Detect which cell encompasses the target text, then output its (X, Y) center coordinate. 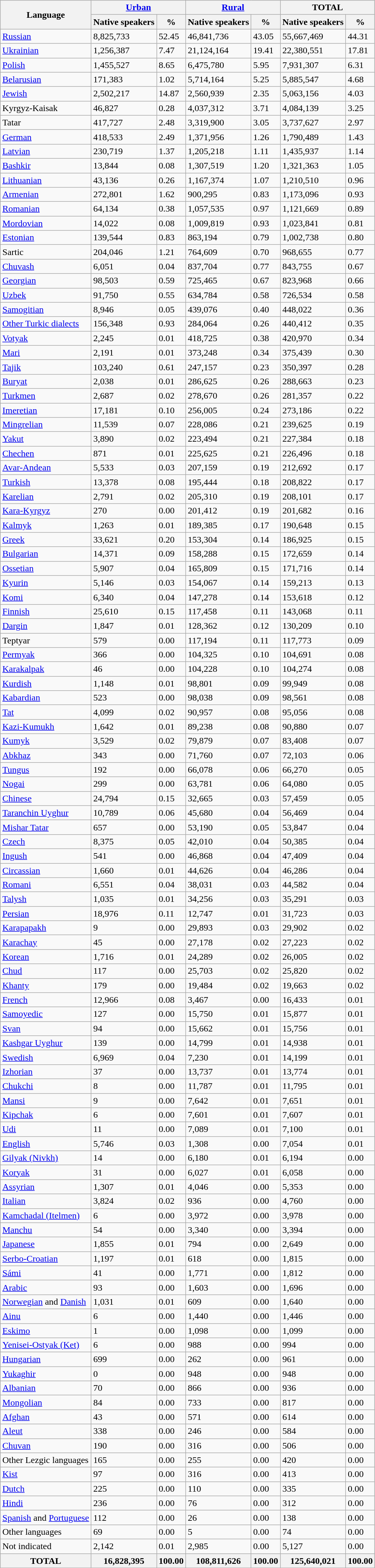
961 (313, 1359)
4,046 (218, 1187)
Yukaghir (46, 1374)
Tajik (46, 367)
6,058 (313, 1172)
19,663 (313, 985)
Chechen (46, 453)
Kara-Kyrgyz (46, 511)
128,362 (218, 626)
64,134 (124, 209)
225 (124, 1489)
13,774 (313, 1072)
6,340 (124, 597)
1,121,669 (313, 209)
45,680 (218, 813)
609 (218, 1302)
117 (124, 971)
127 (124, 1014)
104,228 (218, 669)
Estonian (46, 238)
15,756 (313, 1028)
45 (124, 942)
Urban (138, 8)
104,691 (313, 655)
50,385 (313, 841)
104,325 (218, 655)
256,005 (218, 410)
32,665 (218, 798)
1,023,841 (313, 223)
117,458 (218, 611)
Izhorian (46, 1072)
Avar-Andean (46, 468)
11,539 (124, 425)
46,827 (124, 108)
1.02 (171, 79)
2,687 (124, 396)
93 (124, 1287)
79,879 (218, 741)
192 (124, 770)
46 (124, 669)
117,194 (218, 640)
76 (218, 1503)
Russian (46, 36)
335 (313, 1489)
Tatar (46, 122)
97 (124, 1474)
Romani (46, 885)
225,625 (218, 453)
Korean (46, 957)
3.05 (265, 122)
272,801 (124, 195)
207,159 (218, 468)
440,412 (313, 324)
44,582 (313, 885)
Arabic (46, 1287)
55,667,469 (313, 36)
Norwegian and Danish (46, 1302)
14,938 (313, 1043)
159,213 (313, 583)
541 (124, 856)
273,186 (313, 410)
968,655 (313, 252)
366 (124, 655)
5,063,156 (313, 94)
4,099 (124, 712)
Koryak (46, 1172)
Tat (46, 712)
91,750 (124, 295)
38,031 (218, 885)
226,496 (313, 453)
190 (124, 1446)
1,173,096 (313, 195)
2.97 (360, 122)
1.20 (265, 165)
Dargin (46, 626)
12,747 (218, 914)
Other Turkic dialects (46, 324)
201,412 (218, 511)
44.31 (360, 36)
89,238 (218, 727)
571 (218, 1417)
Mishar Tatar (46, 827)
83,408 (313, 741)
171,383 (124, 79)
21,124,164 (218, 51)
Komi (46, 597)
255 (218, 1460)
14,199 (313, 1057)
634,784 (218, 295)
Greek (46, 540)
Belarusian (46, 79)
2,791 (124, 496)
2,649 (313, 1244)
108,811,626 (218, 1561)
14,799 (218, 1043)
Persian (46, 914)
725,465 (218, 281)
156,348 (124, 324)
988 (218, 1345)
373,248 (218, 353)
7,642 (218, 1101)
Samogitian (46, 309)
43.05 (265, 36)
Rural (233, 8)
Kipchak (46, 1115)
112 (124, 1517)
2.48 (171, 122)
53,847 (313, 827)
0.79 (265, 238)
57,459 (313, 798)
7,601 (218, 1115)
Romanian (46, 209)
5,746 (124, 1144)
Uzbek (46, 295)
1 (124, 1330)
Bashkir (46, 165)
139 (124, 1043)
24,289 (218, 957)
Armenian (46, 195)
Teptyar (46, 640)
0.70 (265, 252)
1,371,956 (218, 137)
Buryat (46, 381)
1,009,819 (218, 223)
1,167,374 (218, 180)
Jewish (46, 94)
0.89 (360, 209)
44,626 (218, 870)
74 (313, 1532)
6,551 (124, 885)
1,210,510 (313, 180)
172,659 (313, 554)
288,663 (313, 381)
64,080 (313, 784)
1,440 (218, 1316)
Tungus (46, 770)
1,716 (124, 957)
1,256,387 (124, 51)
7,089 (218, 1129)
420,970 (313, 338)
94 (124, 1028)
1,002,738 (313, 238)
Aleut (46, 1431)
1,035 (124, 899)
236 (124, 1503)
3,824 (124, 1201)
10,789 (124, 813)
Assyrian (46, 1187)
24,794 (124, 798)
5,907 (124, 568)
16,828,395 (124, 1561)
4,760 (313, 1201)
Finnish (46, 611)
1.37 (171, 151)
165 (124, 1460)
212,692 (313, 468)
3,972 (218, 1215)
794 (218, 1244)
506 (313, 1446)
17.81 (360, 51)
871 (124, 453)
733 (218, 1403)
764,609 (218, 252)
0.96 (360, 180)
27,223 (313, 942)
0.81 (360, 223)
284,064 (218, 324)
190,648 (313, 525)
Lithuanian (46, 180)
1,603 (218, 1287)
46,841,736 (218, 36)
12,966 (124, 1000)
Karachay (46, 942)
Eskimo (46, 1330)
523 (124, 698)
72,103 (313, 755)
43,136 (124, 180)
195,444 (218, 482)
2.49 (171, 137)
Chukchi (46, 1086)
Mongolian (46, 1403)
110 (218, 1489)
5,885,547 (313, 79)
204,046 (124, 252)
270 (124, 511)
5,533 (124, 468)
246 (218, 1431)
Chud (46, 971)
Other Lezgic languages (46, 1460)
Ossetian (46, 568)
228,086 (218, 425)
Mari (46, 353)
1,696 (313, 1287)
1,455,527 (124, 65)
Latvian (46, 151)
16,433 (313, 1000)
1,321,363 (313, 165)
201,682 (313, 511)
0.66 (360, 281)
25,820 (313, 971)
Spanish and Portuguese (46, 1517)
Kabardian (46, 698)
448,022 (313, 309)
8,946 (124, 309)
230,719 (124, 151)
103,240 (124, 367)
227,384 (313, 439)
3,978 (313, 1215)
66,078 (218, 770)
99,949 (313, 683)
53,190 (218, 827)
Kyurin (46, 583)
English (46, 1144)
27,178 (218, 942)
25,703 (218, 971)
1,263 (124, 525)
7,054 (313, 1144)
837,704 (218, 266)
Hindi (46, 1503)
Kumyk (46, 741)
Italian (46, 1201)
15,877 (313, 1014)
413 (313, 1474)
863,194 (218, 238)
Karapapakh (46, 928)
37 (124, 1072)
13,378 (124, 482)
Chuvan (46, 1446)
Chuvash (46, 266)
6,051 (124, 266)
579 (124, 640)
1,771 (218, 1273)
139,544 (124, 238)
247,157 (218, 367)
147,278 (218, 597)
Ingush (46, 856)
1,847 (124, 626)
618 (218, 1259)
6,475,780 (218, 65)
14 (124, 1158)
4.68 (360, 79)
25,610 (124, 611)
117,773 (313, 640)
3,394 (313, 1230)
2,245 (124, 338)
66,270 (313, 770)
13,844 (124, 165)
281,357 (313, 396)
5,146 (124, 583)
726,534 (313, 295)
1.62 (171, 195)
1,057,535 (218, 209)
31,723 (313, 914)
Albanian (46, 1388)
5.25 (265, 79)
70 (124, 1388)
1.11 (265, 151)
Samoyedic (46, 1014)
3,467 (218, 1000)
33,621 (124, 540)
343 (124, 755)
2,502,217 (124, 94)
41 (124, 1273)
Kalmyk (46, 525)
3,340 (218, 1230)
Svan (46, 1028)
Circassian (46, 870)
1,031 (124, 1302)
14.87 (171, 94)
7,607 (313, 1115)
19.41 (265, 51)
1.43 (360, 137)
614 (313, 1417)
0.97 (265, 209)
Turkish (46, 482)
0.13 (360, 583)
1.07 (265, 180)
Chinese (46, 798)
Mansi (46, 1101)
584 (313, 1431)
Sámi (46, 1273)
2,560,939 (218, 94)
2,985 (218, 1546)
1,660 (124, 870)
Mingrelian (46, 425)
19,484 (218, 985)
439,076 (218, 309)
46,868 (218, 856)
8.65 (171, 65)
418,725 (218, 338)
98,503 (124, 281)
312 (313, 1503)
3,737,627 (313, 122)
47,409 (313, 856)
Karelian (46, 496)
6,969 (124, 1057)
104,274 (313, 669)
239,625 (313, 425)
Serbo-Croatian (46, 1259)
205,310 (218, 496)
52.45 (171, 36)
95,056 (313, 712)
1,307 (124, 1187)
Mordovian (46, 223)
0.55 (171, 295)
153,618 (313, 597)
13,737 (218, 1072)
84 (124, 1403)
14,371 (124, 554)
26 (218, 1517)
1,205,218 (218, 151)
130,209 (313, 626)
11,795 (313, 1086)
German (46, 137)
1,099 (313, 1330)
35,291 (313, 899)
1,812 (313, 1273)
1,435,937 (313, 151)
3.25 (360, 108)
699 (124, 1359)
42,010 (218, 841)
262 (218, 1359)
2.35 (265, 94)
2,142 (124, 1546)
Kashgar Uyghur (46, 1043)
420 (313, 1460)
278,670 (218, 396)
817 (313, 1403)
Nogai (46, 784)
208,101 (313, 496)
1.21 (171, 252)
5,714,164 (218, 79)
90,957 (218, 712)
866 (218, 1388)
4,084,139 (313, 108)
1,197 (124, 1259)
4.03 (360, 94)
4,037,312 (218, 108)
Yakut (46, 439)
98,801 (218, 683)
143,068 (313, 611)
Imeretian (46, 410)
1,098 (218, 1330)
71,760 (218, 755)
1,815 (313, 1259)
6,180 (218, 1158)
Dutch (46, 1489)
Swedish (46, 1057)
6,027 (218, 1172)
0.30 (360, 353)
Talysh (46, 899)
Karakalpak (46, 669)
8,825,733 (124, 36)
11,787 (218, 1086)
Turkmen (46, 396)
2,038 (124, 381)
1,307,519 (218, 165)
6.31 (360, 65)
Afghan (46, 1417)
0.35 (360, 324)
1,446 (313, 1316)
Bulgarian (46, 554)
7,100 (313, 1129)
Czech (46, 841)
1,790,489 (313, 137)
Kazi-Kumukh (46, 727)
Manchu (46, 1230)
Udi (46, 1129)
158,288 (218, 554)
Polish (46, 65)
Khanty (46, 985)
5.95 (265, 65)
138 (313, 1517)
1,640 (313, 1302)
Ukrainian (46, 51)
22,380,551 (313, 51)
154,067 (218, 583)
0.80 (360, 238)
5 (218, 1532)
Not indicated (46, 1546)
5,353 (313, 1187)
Taranchin Uyghur (46, 813)
Kist (46, 1474)
8,375 (124, 841)
46,286 (313, 870)
165,809 (218, 568)
54 (124, 1230)
Georgian (46, 281)
15,750 (218, 1014)
0.61 (171, 367)
286,625 (218, 381)
417,727 (124, 122)
125,640,021 (313, 1561)
1,308 (218, 1144)
153,304 (218, 540)
7,230 (218, 1057)
29,893 (218, 928)
1.26 (265, 137)
Kurdish (46, 683)
98,038 (218, 698)
1,855 (124, 1244)
900,295 (218, 195)
0.24 (265, 410)
Language (46, 15)
0.59 (171, 281)
11 (124, 1129)
0.40 (265, 309)
56,469 (313, 813)
6,194 (313, 1158)
Permyak (46, 655)
5,127 (313, 1546)
3,529 (124, 741)
1,148 (124, 683)
15,662 (218, 1028)
3,890 (124, 439)
7.47 (171, 51)
French (46, 1000)
3,319,900 (218, 122)
8 (124, 1086)
823,968 (313, 281)
Ainu (46, 1316)
14,022 (124, 223)
375,439 (313, 353)
7,651 (313, 1101)
171,716 (313, 568)
90,880 (313, 727)
1,642 (124, 727)
0.16 (360, 511)
Abkhaz (46, 755)
Yenisei-Ostyak (Ket) (46, 1345)
1.05 (360, 165)
34,256 (218, 899)
26,005 (313, 957)
189,385 (218, 525)
0.20 (171, 540)
418,533 (124, 137)
657 (124, 827)
Gilyak (Nivkh) (46, 1158)
0 (124, 1374)
179 (124, 985)
299 (124, 784)
Kamchadal (Itelmen) (46, 1215)
1.14 (360, 151)
Votyak (46, 338)
Other languages (46, 1532)
18,976 (124, 914)
Japanese (46, 1244)
350,397 (313, 367)
63,781 (218, 784)
Kyrgyz-Kaisak (46, 108)
3.71 (265, 108)
31 (124, 1172)
Hungarian (46, 1359)
17,181 (124, 410)
843,755 (313, 266)
223,494 (218, 439)
29,902 (313, 928)
994 (313, 1345)
2,191 (124, 353)
Sartic (46, 252)
98,561 (313, 698)
0.36 (360, 309)
186,925 (313, 540)
43 (124, 1417)
69 (124, 1532)
7,931,307 (313, 65)
338 (124, 1431)
208,822 (313, 482)
